Scan for the cell matching the given text and deliver its (X, Y) coordinate at center. 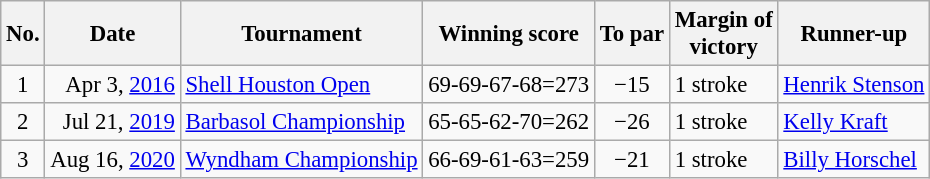
65-65-62-70=262 (509, 122)
Tournament (302, 34)
−21 (632, 160)
66-69-61-63=259 (509, 160)
Apr 3, 2016 (112, 85)
Winning score (509, 34)
Henrik Stenson (854, 85)
No. (23, 34)
To par (632, 34)
69-69-67-68=273 (509, 85)
Margin ofvictory (724, 34)
Kelly Kraft (854, 122)
−15 (632, 85)
Billy Horschel (854, 160)
1 (23, 85)
Runner-up (854, 34)
3 (23, 160)
Wyndham Championship (302, 160)
−26 (632, 122)
Shell Houston Open (302, 85)
Date (112, 34)
Barbasol Championship (302, 122)
2 (23, 122)
Aug 16, 2020 (112, 160)
Jul 21, 2019 (112, 122)
